Scan for the cell matching the given text and deliver its (x, y) coordinate at center. 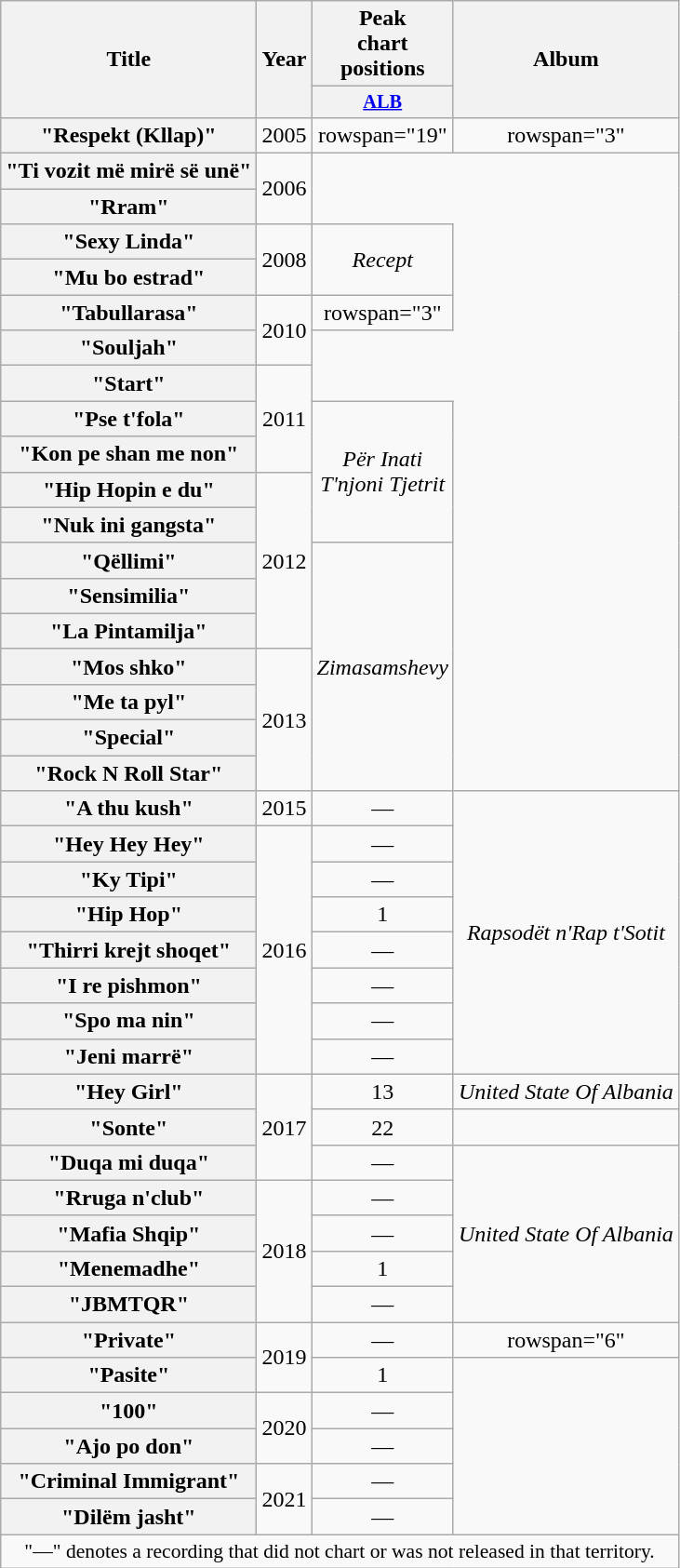
2015 (285, 809)
rowspan="6" (566, 1340)
"Sensimilia" (128, 596)
"100" (128, 1411)
2020 (285, 1428)
"Special" (128, 738)
rowspan="19" (382, 135)
"Tabullarasa" (128, 313)
Zimasamshevy (382, 666)
2006 (285, 189)
"Ajo po don" (128, 1446)
"Menemadhe" (128, 1268)
"Dilëm jasht" (128, 1517)
"Private" (128, 1340)
2011 (285, 419)
2018 (285, 1251)
2021 (285, 1499)
"Kon pe shan me non" (128, 454)
22 (382, 1127)
"Qëllimi" (128, 560)
2008 (285, 260)
"Hey Girl" (128, 1092)
"Sexy Linda" (128, 242)
Rapsodët n'Rap t'Sotit (566, 932)
"Spo ma nin" (128, 1021)
"—" denotes a recording that did not chart or was not released in that territory. (340, 1551)
Peakchartpositions (382, 44)
ALB (382, 102)
"Start" (128, 383)
"Respekt (Kllap)" (128, 135)
"Sonte" (128, 1127)
"Nuk ini gangsta" (128, 525)
"Rruga n'club" (128, 1198)
"Rram" (128, 207)
Recept (382, 260)
"Pasite" (128, 1375)
Për Inati T'njoni Tjetrit (382, 472)
"Mu bo estrad" (128, 277)
"I re pishmon" (128, 985)
Year (285, 60)
"Criminal Immigrant" (128, 1481)
"Jeni marrë" (128, 1056)
2013 (285, 719)
"Me ta pyl" (128, 702)
2017 (285, 1127)
"Duqa mi duqa" (128, 1162)
"Mafia Shqip" (128, 1233)
13 (382, 1092)
"Rock N Roll Star" (128, 773)
"A thu kush" (128, 809)
"Hip Hopin e du" (128, 489)
Title (128, 60)
"JBMTQR" (128, 1305)
"Ti vozit më mirë së unë" (128, 171)
Album (566, 60)
2019 (285, 1358)
2005 (285, 135)
2012 (285, 560)
"Pse t'fola" (128, 419)
"Mos shko" (128, 666)
"Hip Hop" (128, 915)
"La Pintamilja" (128, 631)
2010 (285, 330)
"Thirri krejt shoqet" (128, 950)
2016 (285, 950)
"Hey Hey Hey" (128, 844)
"Ky Tipi" (128, 879)
"Souljah" (128, 348)
